From the cell containing the given text, extract its center point as [X, Y] coordinate. 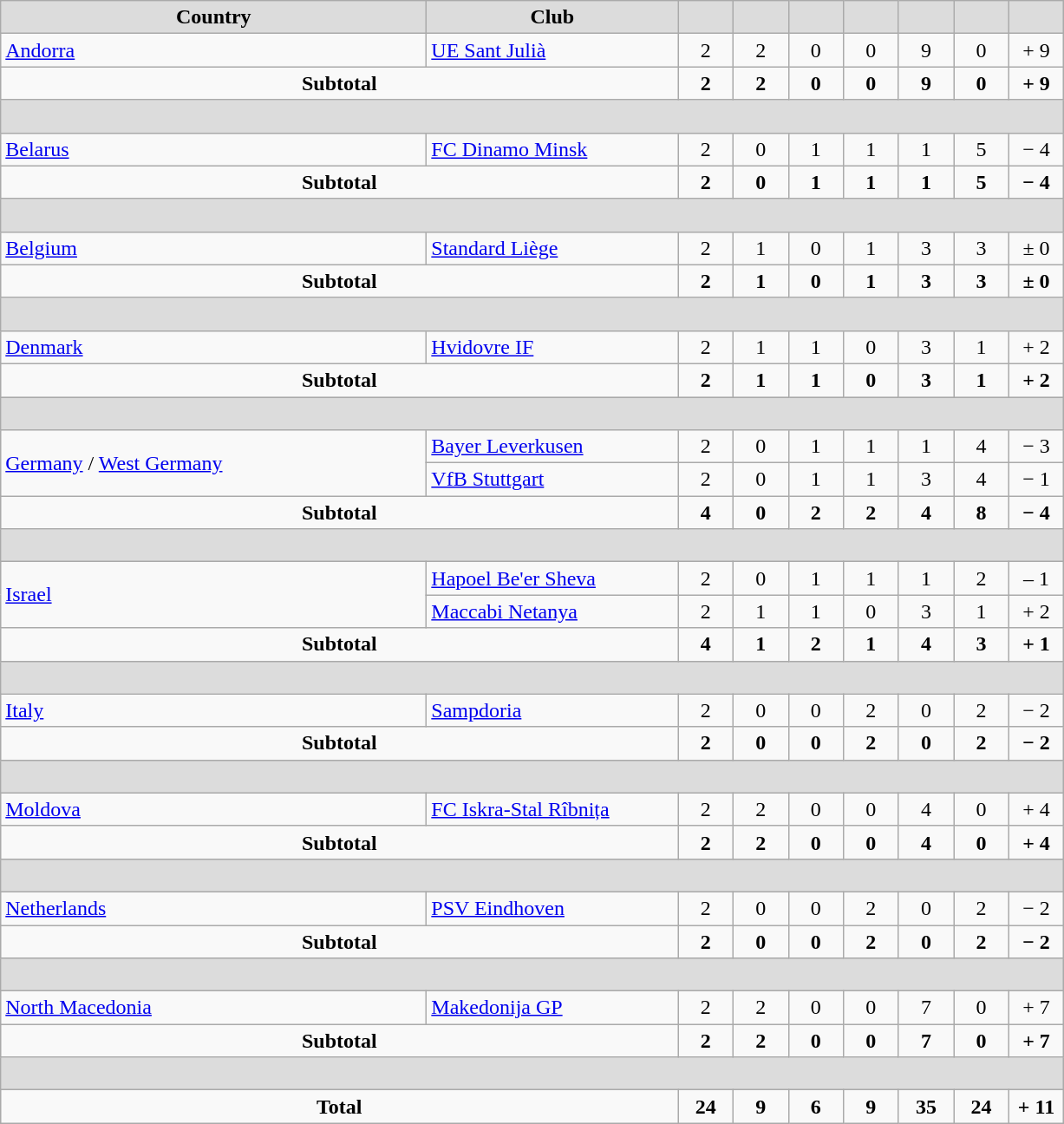
Country [213, 17]
Denmark [213, 347]
Israel [213, 595]
– 1 [1036, 578]
Total [340, 1107]
Belarus [213, 149]
FC Iskra-Stal Rîbnița [552, 809]
− 1 [1036, 480]
Hapoel Be'er Sheva [552, 578]
Makedonija GP [552, 1008]
Standard Liège [552, 248]
Bayer Leverkusen [552, 447]
PSV Eindhoven [552, 908]
Andorra [213, 50]
Club [552, 17]
Sampdoria [552, 710]
8 [982, 513]
North Macedonia [213, 1008]
Netherlands [213, 908]
35 [926, 1107]
Hvidovre IF [552, 347]
FC Dinamo Minsk [552, 149]
− 3 [1036, 447]
+ 1 [1036, 644]
Moldova [213, 809]
UE Sant Julià [552, 50]
Germany / West Germany [213, 463]
Belgium [213, 248]
+ 11 [1036, 1107]
VfB Stuttgart [552, 480]
Italy [213, 710]
Maccabi Netanya [552, 611]
6 [816, 1107]
